Identify which cell holds the provided text, then report its [x, y] central coordinate. 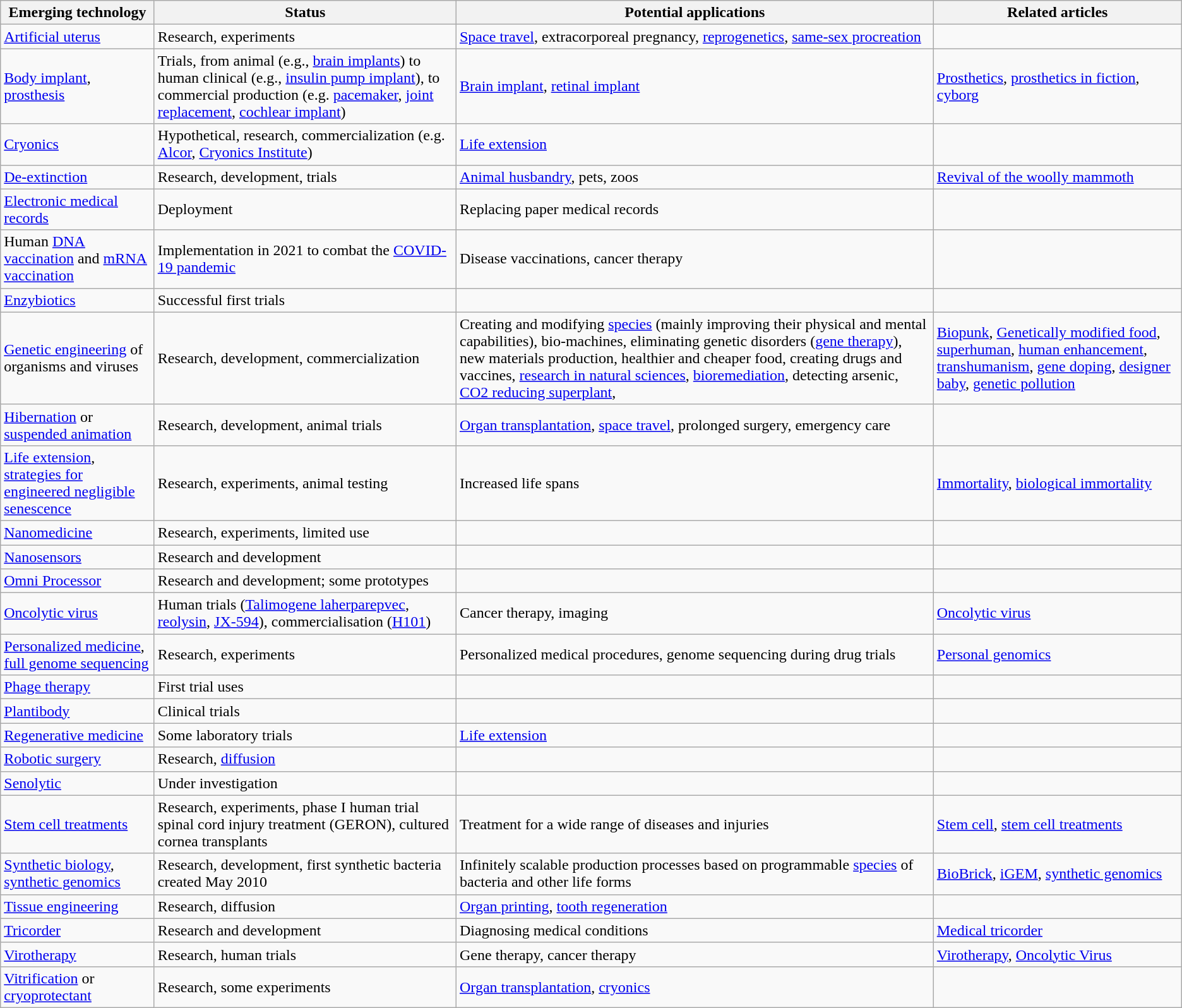
Cryonics [77, 144]
Increased life spans [695, 483]
Disease vaccinations, cancer therapy [695, 259]
De-extinction [77, 177]
Virotherapy, Oncolytic Virus [1057, 954]
Biopunk, Genetically modified food, superhuman, human enhancement, transhumanism, gene doping, designer baby, genetic pollution [1057, 358]
Omni Processor [77, 581]
Human DNA vaccination and mRNA vaccination [77, 259]
Stem cell treatments [77, 824]
Medical tricorder [1057, 930]
Tricorder [77, 930]
Hypothetical, research, commercialization (e.g. Alcor, Cryonics Institute) [305, 144]
Research, development, first synthetic bacteria created May 2010 [305, 874]
Deployment [305, 210]
Revival of the woolly mammoth [1057, 177]
Tissue engineering [77, 906]
Research, experiments, animal testing [305, 483]
Research, experiments, phase I human trial spinal cord injury treatment (GERON), cultured cornea transplants [305, 824]
Robotic surgery [77, 759]
Synthetic biology, synthetic genomics [77, 874]
Organ transplantation, cryonics [695, 987]
Personalized medicine, full genome sequencing [77, 654]
Research, human trials [305, 954]
Vitrification or cryoprotectant [77, 987]
Research and development; some prototypes [305, 581]
Immortality, biological immortality [1057, 483]
Human trials (Talimogene laherparepvec, reolysin, JX-594), commercialisation (H101) [305, 614]
Regenerative medicine [77, 735]
Space travel, extracorporeal pregnancy, reprogenetics, same-sex procreation [695, 37]
Infinitely scalable production processes based on programmable species of bacteria and other life forms [695, 874]
Replacing paper medical records [695, 210]
Organ printing, tooth regeneration [695, 906]
Some laboratory trials [305, 735]
Status [305, 13]
Implementation in 2021 to combat the COVID-19 pandemic [305, 259]
Hibernation or suspended animation [77, 424]
Phage therapy [77, 687]
Nanomedicine [77, 532]
Research, development, trials [305, 177]
Genetic engineering of organisms and viruses [77, 358]
Virotherapy [77, 954]
Stem cell, stem cell treatments [1057, 824]
Clinical trials [305, 711]
Emerging technology [77, 13]
Organ transplantation, space travel, prolonged surgery, emergency care [695, 424]
First trial uses [305, 687]
Nanosensors [77, 556]
Related articles [1057, 13]
Cancer therapy, imaging [695, 614]
Research, development, commercialization [305, 358]
Personal genomics [1057, 654]
BioBrick, iGEM, synthetic genomics [1057, 874]
Prosthetics, prosthetics in fiction, cyborg [1057, 86]
Gene therapy, cancer therapy [695, 954]
Under investigation [305, 783]
Treatment for a wide range of diseases and injuries [695, 824]
Brain implant, retinal implant [695, 86]
Research, some experiments [305, 987]
Life extension, strategies for engineered negligible senescence [77, 483]
Research, experiments, limited use [305, 532]
Animal husbandry, pets, zoos [695, 177]
Body implant, prosthesis [77, 86]
Plantibody [77, 711]
Personalized medical procedures, genome sequencing during drug trials [695, 654]
Successful first trials [305, 300]
Potential applications [695, 13]
Artificial uterus [77, 37]
Senolytic [77, 783]
Diagnosing medical conditions [695, 930]
Enzybiotics [77, 300]
Electronic medical records [77, 210]
Research, development, animal trials [305, 424]
